Detect which cell encompasses the target text, then output its [x, y] center coordinate. 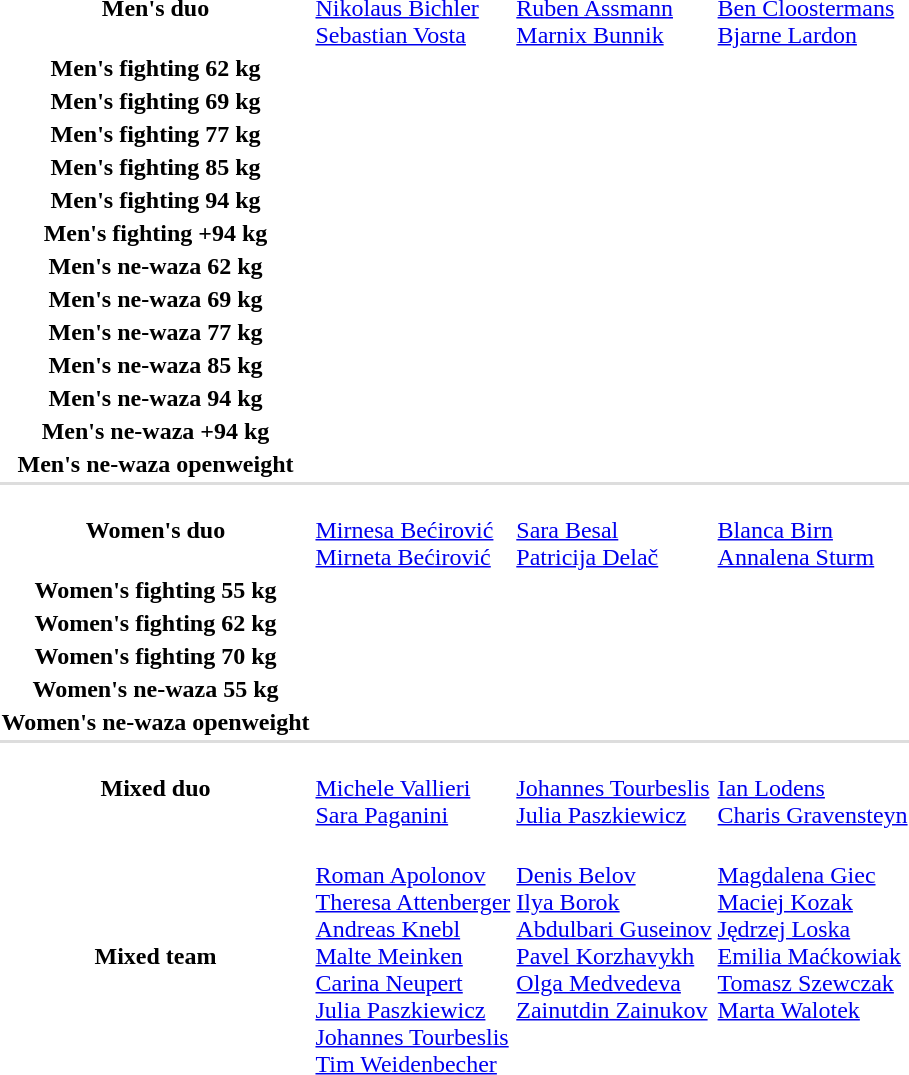
Women's fighting 70 kg [156, 656]
Men's fighting 94 kg [156, 200]
Men's fighting 85 kg [156, 167]
Johannes TourbeslisJulia Paszkiewicz [614, 788]
Men's fighting +94 kg [156, 233]
Women's ne-waza openweight [156, 722]
Men's fighting 77 kg [156, 134]
Men's ne-waza 62 kg [156, 266]
Women's ne-waza 55 kg [156, 689]
Ian LodensCharis Gravensteyn [812, 788]
Men's ne-waza 94 kg [156, 398]
Men's ne-waza +94 kg [156, 431]
Men's ne-waza 69 kg [156, 299]
Mixed duo [156, 788]
Mirnesa BećirovićMirneta Bećirović [413, 530]
Men's ne-waza 85 kg [156, 365]
Blanca BirnAnnalena Sturm [812, 530]
Men's ne-waza 77 kg [156, 332]
Men's fighting 62 kg [156, 68]
Men's ne-waza openweight [156, 464]
Women's fighting 62 kg [156, 623]
Men's fighting 69 kg [156, 101]
Women's duo [156, 530]
Michele VallieriSara Paganini [413, 788]
Women's fighting 55 kg [156, 590]
Sara BesalPatricija Delač [614, 530]
